Determine the [x, y] coordinate at the center of the cell enclosing the given text.  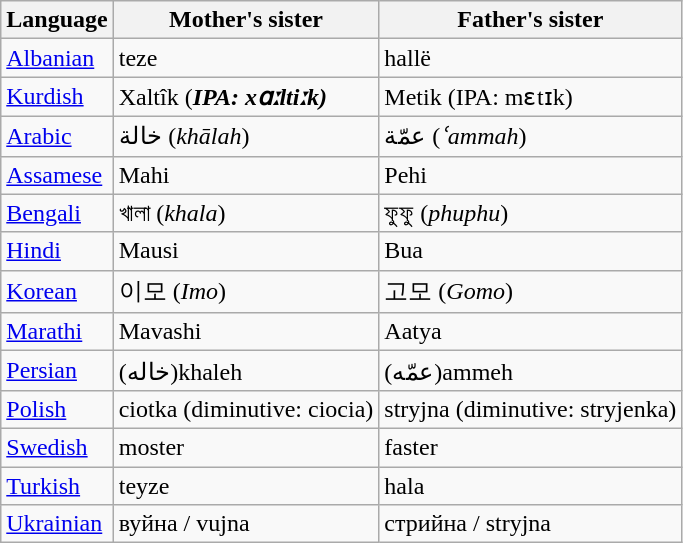
Mother's sister [246, 20]
খালা (khala) [246, 213]
Father's sister [530, 20]
Mausi [246, 251]
عمّة (ʿammah) [530, 136]
Mavashi [246, 332]
Assamese [57, 175]
stryjna (diminutive: stryjenka) [530, 409]
Aatya [530, 332]
Marathi [57, 332]
(خاله)khaleh [246, 371]
teyze [246, 485]
(عمّه)ammeh [530, 371]
خالة (khālah) [246, 136]
Metik (IPA: mɛtɪk) [530, 97]
Ukrainian [57, 524]
hala [530, 485]
Albanian [57, 58]
Pehi [530, 175]
Kurdish [57, 97]
Swedish [57, 447]
Polish [57, 409]
고모 (Gomo) [530, 292]
Language [57, 20]
faster [530, 447]
вуйна / vujna [246, 524]
Arabic [57, 136]
Bua [530, 251]
Xaltîk (IPA: xɑːltiːk) [246, 97]
Mahi [246, 175]
teze [246, 58]
Persian [57, 371]
Bengali [57, 213]
Korean [57, 292]
стрийна / stryjna [530, 524]
moster [246, 447]
ফুফু (phuphu) [530, 213]
이모 (Imo) [246, 292]
ciotka (diminutive: ciocia) [246, 409]
hallë [530, 58]
Turkish [57, 485]
Hindi [57, 251]
